From the cell containing the given text, extract its center point as (x, y) coordinate. 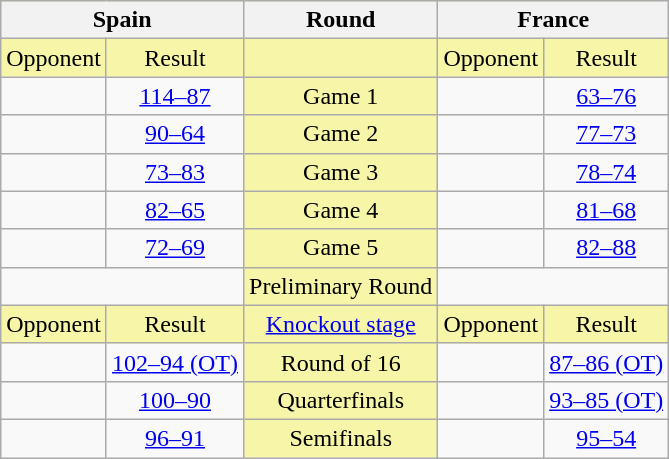
63–76 (606, 96)
93–85 (OT) (606, 400)
73–83 (174, 172)
82–88 (606, 248)
Game 4 (341, 210)
77–73 (606, 134)
78–74 (606, 172)
95–54 (606, 438)
Game 2 (341, 134)
Game 5 (341, 248)
Spain (122, 20)
Knockout stage (341, 324)
France (554, 20)
72–69 (174, 248)
114–87 (174, 96)
102–94 (OT) (174, 362)
87–86 (OT) (606, 362)
90–64 (174, 134)
81–68 (606, 210)
Round of 16 (341, 362)
Semifinals (341, 438)
Game 3 (341, 172)
Quarterfinals (341, 400)
96–91 (174, 438)
100–90 (174, 400)
Round (341, 20)
Preliminary Round (341, 286)
Game 1 (341, 96)
82–65 (174, 210)
